Identify which cell holds the provided text, then report its [X, Y] central coordinate. 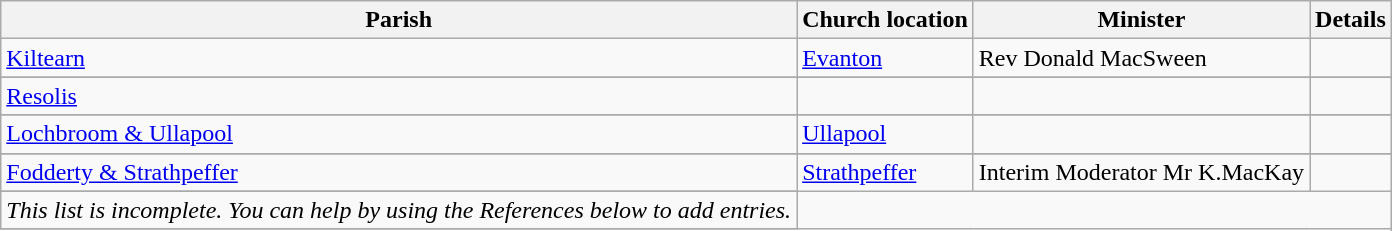
Details [1351, 20]
Minister [1141, 20]
Kiltearn [399, 58]
Lochbroom & Ullapool [399, 134]
Resolis [399, 96]
Rev Donald MacSween [1141, 58]
Fodderty & Strathpeffer [399, 172]
Parish [399, 20]
Interim Moderator Mr K.MacKay [1141, 172]
This list is incomplete. You can help by using the References below to add entries. [399, 210]
Ullapool [886, 134]
Church location [886, 20]
Strathpeffer [886, 172]
Evanton [886, 58]
